Search for the cell housing the specified text and yield its (X, Y) center coordinate. 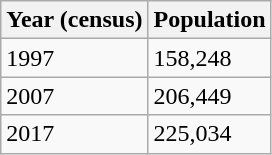
Year (census) (74, 20)
206,449 (210, 96)
2007 (74, 96)
225,034 (210, 134)
2017 (74, 134)
158,248 (210, 58)
1997 (74, 58)
Population (210, 20)
